Return the (x, y) coordinate for the center point of the cell that contains the specified text.  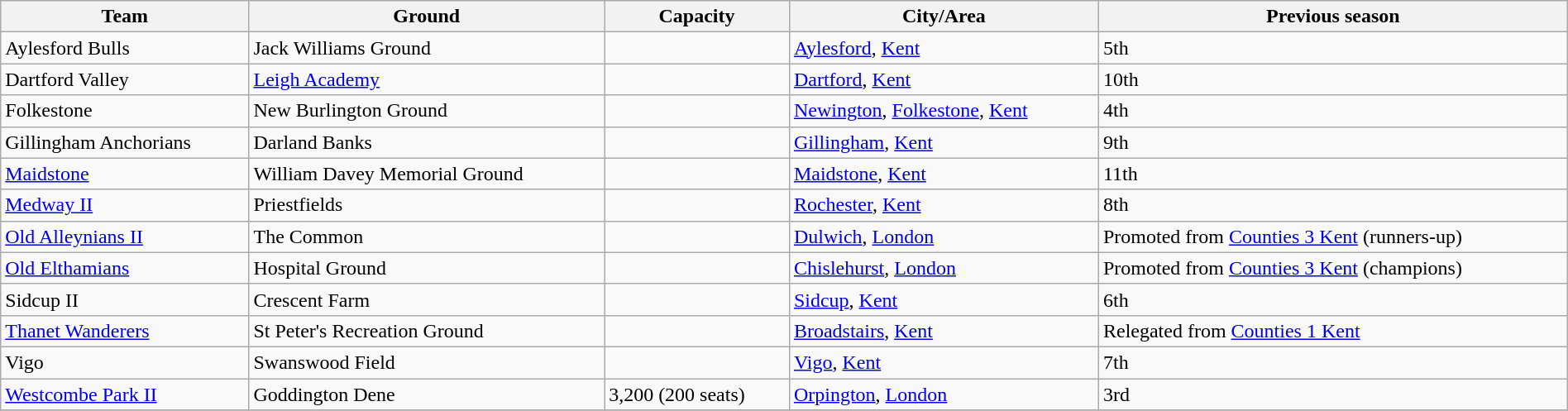
Sidcup II (125, 299)
Team (125, 17)
William Davey Memorial Ground (427, 174)
City/Area (944, 17)
3rd (1333, 394)
Sidcup, Kent (944, 299)
Capacity (697, 17)
Rochester, Kent (944, 205)
5th (1333, 48)
8th (1333, 205)
Darland Banks (427, 142)
Leigh Academy (427, 79)
Vigo (125, 362)
Ground (427, 17)
St Peter's Recreation Ground (427, 331)
Dartford, Kent (944, 79)
Folkestone (125, 111)
Hospital Ground (427, 268)
Dulwich, London (944, 237)
Maidstone, Kent (944, 174)
Previous season (1333, 17)
Promoted from Counties 3 Kent (runners-up) (1333, 237)
10th (1333, 79)
Broadstairs, Kent (944, 331)
Dartford Valley (125, 79)
9th (1333, 142)
Newington, Folkestone, Kent (944, 111)
Old Alleynians II (125, 237)
Orpington, London (944, 394)
Aylesford, Kent (944, 48)
Goddington Dene (427, 394)
Chislehurst, London (944, 268)
Aylesford Bulls (125, 48)
Vigo, Kent (944, 362)
Crescent Farm (427, 299)
The Common (427, 237)
Jack Williams Ground (427, 48)
Thanet Wanderers (125, 331)
Old Elthamians (125, 268)
3,200 (200 seats) (697, 394)
Maidstone (125, 174)
Medway II (125, 205)
11th (1333, 174)
Priestfields (427, 205)
4th (1333, 111)
7th (1333, 362)
Relegated from Counties 1 Kent (1333, 331)
6th (1333, 299)
Promoted from Counties 3 Kent (champions) (1333, 268)
Westcombe Park II (125, 394)
Swanswood Field (427, 362)
Gillingham Anchorians (125, 142)
New Burlington Ground (427, 111)
Gillingham, Kent (944, 142)
